From the cell containing the given text, extract its center point as [X, Y] coordinate. 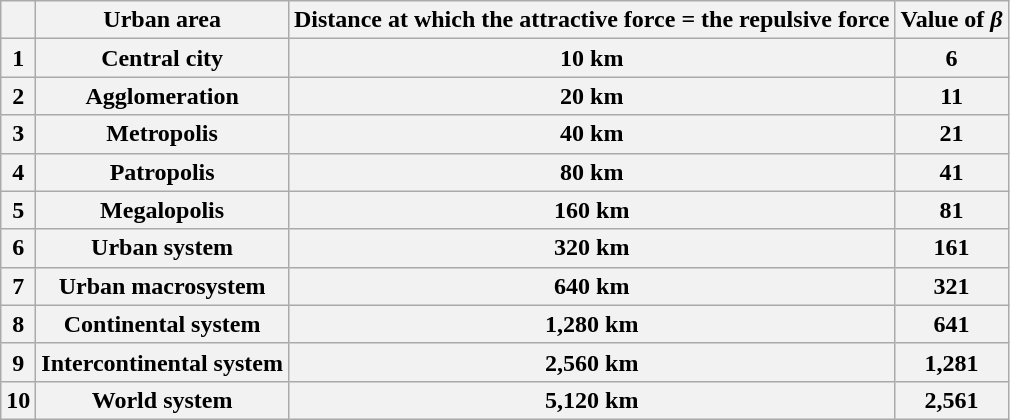
7 [18, 286]
World system [162, 400]
161 [952, 248]
320 km [592, 248]
1,280 km [592, 324]
Distance at which the attractive force = the repulsive force [592, 20]
Urban area [162, 20]
1,281 [952, 362]
81 [952, 210]
80 km [592, 172]
321 [952, 286]
11 [952, 96]
10 km [592, 58]
5,120 km [592, 400]
41 [952, 172]
Value of β [952, 20]
Patropolis [162, 172]
20 km [592, 96]
2,560 km [592, 362]
Megalopolis [162, 210]
Central city [162, 58]
Urban system [162, 248]
160 km [592, 210]
3 [18, 134]
1 [18, 58]
Agglomeration [162, 96]
Urban macrosystem [162, 286]
9 [18, 362]
2 [18, 96]
Continental system [162, 324]
640 km [592, 286]
8 [18, 324]
Intercontinental system [162, 362]
40 km [592, 134]
2,561 [952, 400]
4 [18, 172]
Metropolis [162, 134]
10 [18, 400]
641 [952, 324]
21 [952, 134]
5 [18, 210]
